Return (X, Y) of the center of cell containing provided text 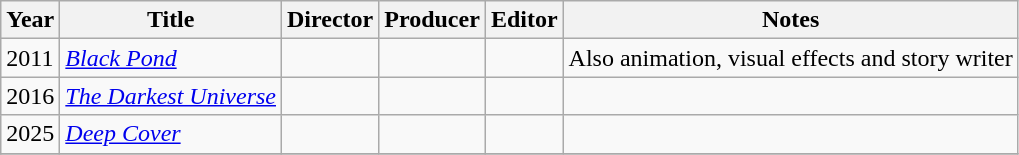
Title (171, 20)
The Darkest Universe (171, 96)
Deep Cover (171, 134)
Year (30, 20)
2025 (30, 134)
Producer (432, 20)
2016 (30, 96)
Director (330, 20)
Notes (790, 20)
Editor (524, 20)
Black Pond (171, 58)
2011 (30, 58)
Also animation, visual effects and story writer (790, 58)
